Output the [X, Y] coordinate of the center of the cell containing the given text.  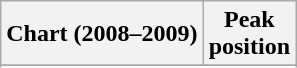
Chart (2008–2009) [102, 34]
Peakposition [249, 34]
